Identify which cell holds the provided text, then report its [x, y] central coordinate. 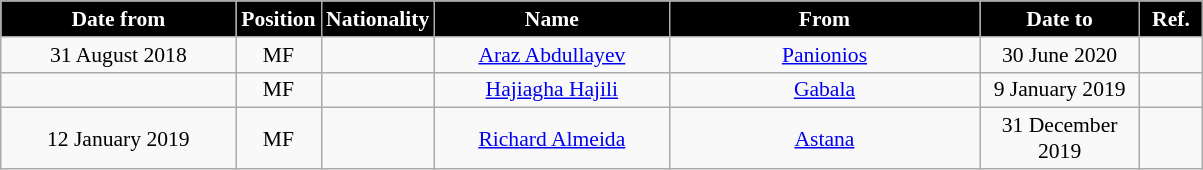
Astana [824, 138]
Date to [1060, 19]
Ref. [1172, 19]
Araz Abdullayev [552, 55]
31 August 2018 [118, 55]
12 January 2019 [118, 138]
30 June 2020 [1060, 55]
Position [278, 19]
Nationality [378, 19]
Panionios [824, 55]
Richard Almeida [552, 138]
Hajiagha Hajili [552, 90]
Gabala [824, 90]
Date from [118, 19]
From [824, 19]
31 December 2019 [1060, 138]
Name [552, 19]
9 January 2019 [1060, 90]
